For the text-containing cell, return its midpoint in [X, Y] coordinate format. 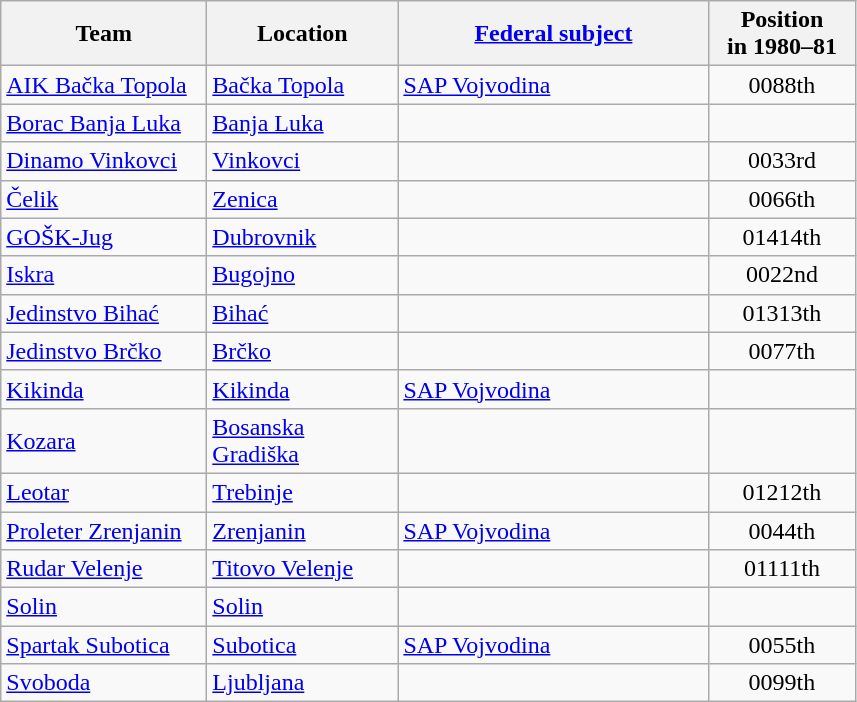
Federal subject [554, 34]
Positionin 1980–81 [782, 34]
Borac Banja Luka [104, 123]
Bosanska Gradiška [302, 440]
Bihać [302, 313]
Trebinje [302, 492]
Svoboda [104, 683]
0066th [782, 199]
Location [302, 34]
Banja Luka [302, 123]
Kozara [104, 440]
01414th [782, 237]
01212th [782, 492]
Rudar Velenje [104, 569]
AIK Bačka Topola [104, 85]
01111th [782, 569]
Titovo Velenje [302, 569]
Spartak Subotica [104, 645]
0077th [782, 351]
Proleter Zrenjanin [104, 531]
Subotica [302, 645]
Vinkovci [302, 161]
0044th [782, 531]
Ljubljana [302, 683]
01313th [782, 313]
Bačka Topola [302, 85]
0022nd [782, 275]
Zenica [302, 199]
0088th [782, 85]
Dinamo Vinkovci [104, 161]
Jedinstvo Bihać [104, 313]
Čelik [104, 199]
Iskra [104, 275]
GOŠK-Jug [104, 237]
Brčko [302, 351]
Team [104, 34]
Bugojno [302, 275]
Zrenjanin [302, 531]
Jedinstvo Brčko [104, 351]
Leotar [104, 492]
0099th [782, 683]
0055th [782, 645]
0033rd [782, 161]
Dubrovnik [302, 237]
